Scan for the cell matching the given text and deliver its [X, Y] coordinate at center. 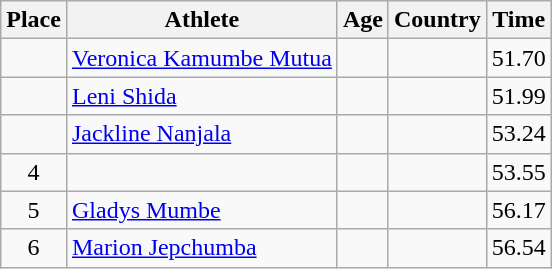
4 [34, 172]
Place [34, 20]
51.70 [518, 58]
56.54 [518, 248]
56.17 [518, 210]
Jackline Nanjala [202, 134]
53.55 [518, 172]
6 [34, 248]
Athlete [202, 20]
Time [518, 20]
5 [34, 210]
Marion Jepchumba [202, 248]
53.24 [518, 134]
Gladys Mumbe [202, 210]
Age [362, 20]
51.99 [518, 96]
Country [437, 20]
Veronica Kamumbe Mutua [202, 58]
Leni Shida [202, 96]
